Search for the cell housing the specified text and yield its (x, y) center coordinate. 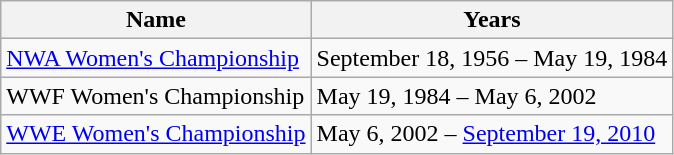
NWA Women's Championship (156, 58)
Name (156, 20)
WWE Women's Championship (156, 134)
May 6, 2002 – September 19, 2010 (492, 134)
WWF Women's Championship (156, 96)
September 18, 1956 – May 19, 1984 (492, 58)
May 19, 1984 – May 6, 2002 (492, 96)
Years (492, 20)
